Provide the [X, Y] coordinate of the cell's center where the given text is located.  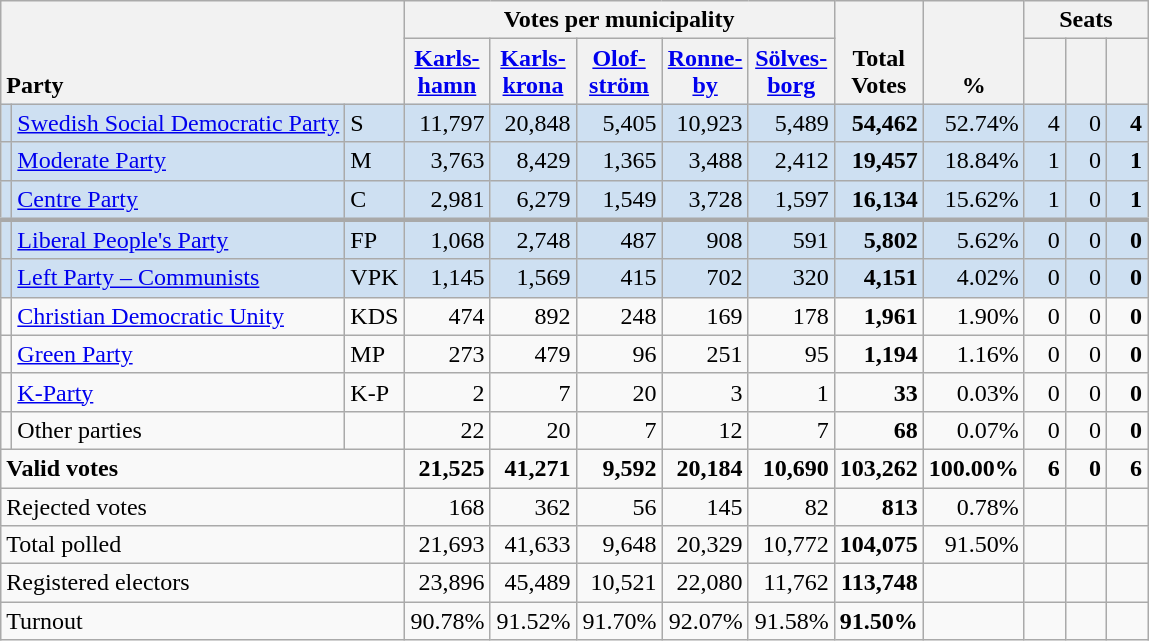
8,429 [533, 161]
479 [533, 354]
248 [619, 316]
1,597 [791, 200]
4,151 [878, 278]
5,802 [878, 240]
Centre Party [178, 200]
113,748 [878, 583]
1,961 [878, 316]
178 [791, 316]
21,693 [447, 545]
% [974, 52]
11,797 [447, 123]
0.03% [974, 392]
6,279 [533, 200]
2,748 [533, 240]
Seats [1086, 20]
52.74% [974, 123]
33 [878, 392]
9,592 [619, 468]
41,633 [533, 545]
Turnout [202, 621]
20,329 [705, 545]
0.78% [974, 507]
11,762 [791, 583]
Total Votes [878, 52]
Other parties [178, 430]
1,569 [533, 278]
19,457 [878, 161]
54,462 [878, 123]
1,365 [619, 161]
415 [619, 278]
KDS [374, 316]
908 [705, 240]
104,075 [878, 545]
20,184 [705, 468]
Green Party [178, 354]
Christian Democratic Unity [178, 316]
100.00% [974, 468]
Valid votes [202, 468]
251 [705, 354]
Ronne- by [705, 72]
1,145 [447, 278]
K-Party [178, 392]
5,489 [791, 123]
S [374, 123]
5,405 [619, 123]
95 [791, 354]
2 [447, 392]
702 [705, 278]
45,489 [533, 583]
10,690 [791, 468]
10,923 [705, 123]
22 [447, 430]
2,981 [447, 200]
20,848 [533, 123]
96 [619, 354]
Total polled [202, 545]
91.58% [791, 621]
10,772 [791, 545]
MP [374, 354]
Karls- krona [533, 72]
18.84% [974, 161]
474 [447, 316]
16,134 [878, 200]
Sölves- borg [791, 72]
320 [791, 278]
91.52% [533, 621]
487 [619, 240]
3 [705, 392]
68 [878, 430]
1.90% [974, 316]
56 [619, 507]
5.62% [974, 240]
3,728 [705, 200]
82 [791, 507]
362 [533, 507]
12 [705, 430]
Left Party – Communists [178, 278]
591 [791, 240]
Liberal People's Party [178, 240]
VPK [374, 278]
C [374, 200]
2,412 [791, 161]
91.70% [619, 621]
1,068 [447, 240]
Olof- ström [619, 72]
FP [374, 240]
Registered electors [202, 583]
1,549 [619, 200]
Rejected votes [202, 507]
169 [705, 316]
M [374, 161]
Moderate Party [178, 161]
Swedish Social Democratic Party [178, 123]
K-P [374, 392]
Karls- hamn [447, 72]
1,194 [878, 354]
1.16% [974, 354]
15.62% [974, 200]
22,080 [705, 583]
0.07% [974, 430]
3,763 [447, 161]
168 [447, 507]
23,896 [447, 583]
Votes per municipality [619, 20]
3,488 [705, 161]
273 [447, 354]
4.02% [974, 278]
145 [705, 507]
92.07% [705, 621]
103,262 [878, 468]
21,525 [447, 468]
9,648 [619, 545]
892 [533, 316]
41,271 [533, 468]
10,521 [619, 583]
Party [202, 52]
813 [878, 507]
90.78% [447, 621]
